Scan for the cell matching the given text and deliver its [x, y] coordinate at center. 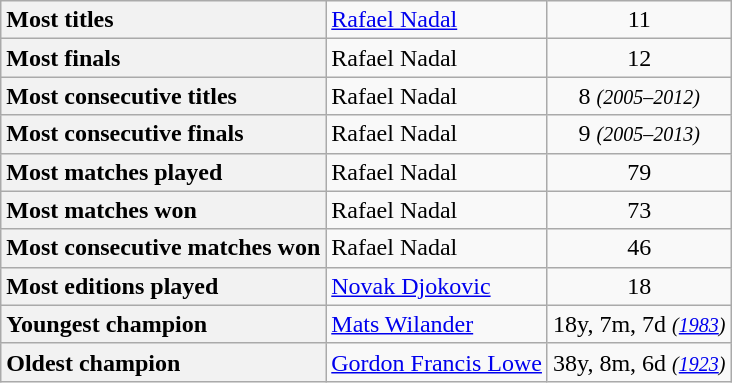
38y, 8m, 6d (1923) [639, 362]
11 [639, 20]
8 (2005–2012) [639, 96]
Most consecutive finals [164, 134]
12 [639, 58]
Most titles [164, 20]
Oldest champion [164, 362]
Most matches played [164, 172]
79 [639, 172]
Most finals [164, 58]
Mats Wilander [437, 324]
18 [639, 286]
73 [639, 210]
Most consecutive matches won [164, 248]
Novak Djokovic [437, 286]
Most consecutive titles [164, 96]
Youngest champion [164, 324]
9 (2005–2013) [639, 134]
Gordon Francis Lowe [437, 362]
Most matches won [164, 210]
46 [639, 248]
Most editions played [164, 286]
18y, 7m, 7d (1983) [639, 324]
